Return [X, Y] of the center of cell containing provided text 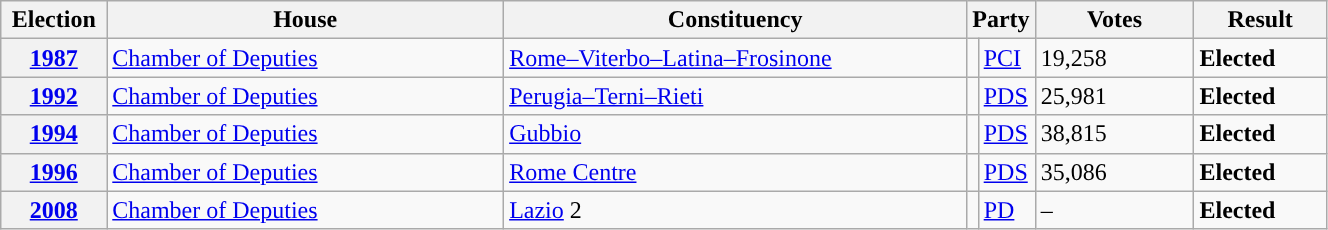
Rome Centre [736, 172]
Gubbio [736, 134]
Rome–Viterbo–Latina–Frosinone [736, 58]
2008 [54, 210]
Votes [1114, 20]
Constituency [736, 20]
Result [1260, 20]
25,981 [1114, 96]
1992 [54, 96]
PCI [1006, 58]
House [306, 20]
Lazio 2 [736, 210]
Election [54, 20]
PD [1006, 210]
Perugia–Terni–Rieti [736, 96]
1987 [54, 58]
– [1114, 210]
38,815 [1114, 134]
35,086 [1114, 172]
1996 [54, 172]
19,258 [1114, 58]
Party [1001, 20]
1994 [54, 134]
